Return the (x, y) coordinate for the center point of the cell that contains the specified text.  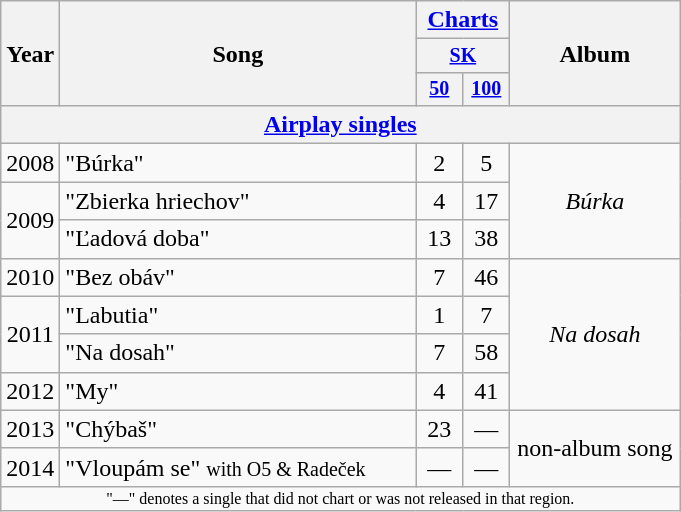
"Vloupám se" with O5 & Radeček (238, 467)
58 (486, 353)
38 (486, 239)
2008 (30, 163)
"Chýbaš" (238, 429)
5 (486, 163)
SK (463, 56)
2013 (30, 429)
23 (440, 429)
Charts (463, 20)
100 (486, 88)
46 (486, 277)
1 (440, 315)
Year (30, 54)
non-album song (595, 448)
2 (440, 163)
2012 (30, 391)
Búrka (595, 201)
2011 (30, 334)
2009 (30, 220)
Na dosah (595, 334)
Song (238, 54)
"—" denotes a single that did not chart or was not released in that region. (340, 498)
17 (486, 201)
"Búrka" (238, 163)
"Ľadová doba" (238, 239)
"Na dosah" (238, 353)
"My" (238, 391)
41 (486, 391)
2010 (30, 277)
2014 (30, 467)
Album (595, 54)
"Zbierka hriechov" (238, 201)
"Labutia" (238, 315)
"Bez obáv" (238, 277)
Airplay singles (340, 125)
13 (440, 239)
50 (440, 88)
